Extract the (X, Y) coordinate from the center of the cell holding the provided text.  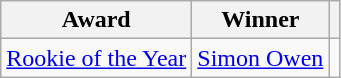
Simon Owen (260, 58)
Rookie of the Year (96, 58)
Winner (260, 20)
Award (96, 20)
